Pinpoint the cell where the given text exists, returning its (X, Y) midpoint coordinate. 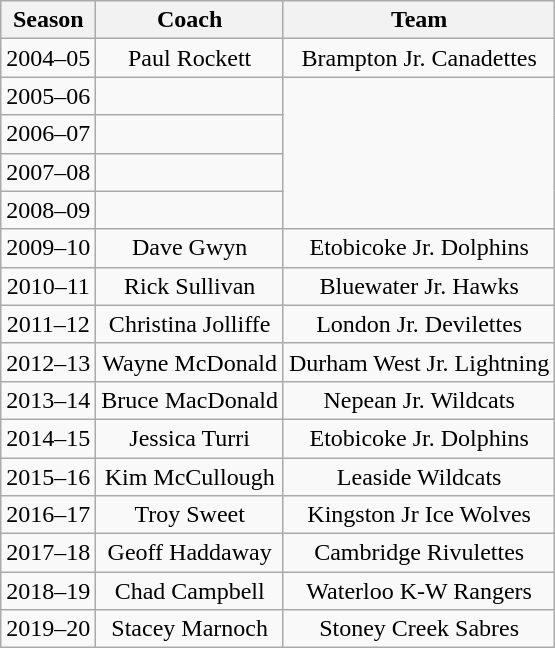
2014–15 (48, 438)
Durham West Jr. Lightning (418, 362)
Christina Jolliffe (190, 324)
Bluewater Jr. Hawks (418, 286)
Cambridge Rivulettes (418, 553)
Bruce MacDonald (190, 400)
Leaside Wildcats (418, 477)
Waterloo K-W Rangers (418, 591)
Wayne McDonald (190, 362)
Stoney Creek Sabres (418, 629)
Coach (190, 20)
2011–12 (48, 324)
Geoff Haddaway (190, 553)
2012–13 (48, 362)
Team (418, 20)
London Jr. Devilettes (418, 324)
2005–06 (48, 96)
Troy Sweet (190, 515)
2017–18 (48, 553)
Rick Sullivan (190, 286)
Dave Gwyn (190, 248)
2006–07 (48, 134)
2009–10 (48, 248)
Jessica Turri (190, 438)
Kim McCullough (190, 477)
Nepean Jr. Wildcats (418, 400)
2010–11 (48, 286)
Stacey Marnoch (190, 629)
Season (48, 20)
2016–17 (48, 515)
2018–19 (48, 591)
2004–05 (48, 58)
2015–16 (48, 477)
Brampton Jr. Canadettes (418, 58)
2019–20 (48, 629)
Chad Campbell (190, 591)
Paul Rockett (190, 58)
2008–09 (48, 210)
2013–14 (48, 400)
Kingston Jr Ice Wolves (418, 515)
2007–08 (48, 172)
